Search for the cell housing the specified text and yield its (x, y) center coordinate. 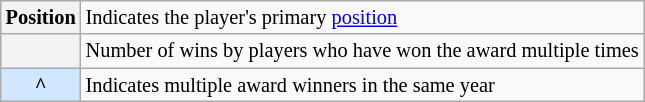
Position (41, 17)
Indicates multiple award winners in the same year (362, 85)
^ (41, 85)
Indicates the player's primary position (362, 17)
Number of wins by players who have won the award multiple times (362, 51)
